Scan for the cell matching the given text and deliver its [X, Y] coordinate at center. 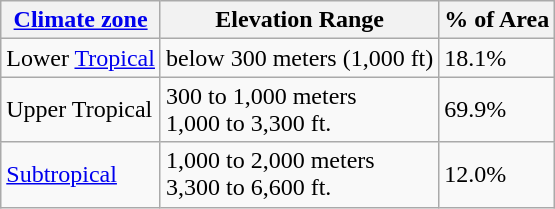
12.0% [497, 174]
1,000 to 2,000 meters3,300 to 6,600 ft. [299, 174]
Lower Tropical [81, 58]
Subtropical [81, 174]
300 to 1,000 meters1,000 to 3,300 ft. [299, 110]
Climate zone [81, 20]
69.9% [497, 110]
18.1% [497, 58]
below 300 meters (1,000 ft) [299, 58]
Elevation Range [299, 20]
Upper Tropical [81, 110]
% of Area [497, 20]
